Return the [x, y] coordinate for the center point of the cell that contains the specified text.  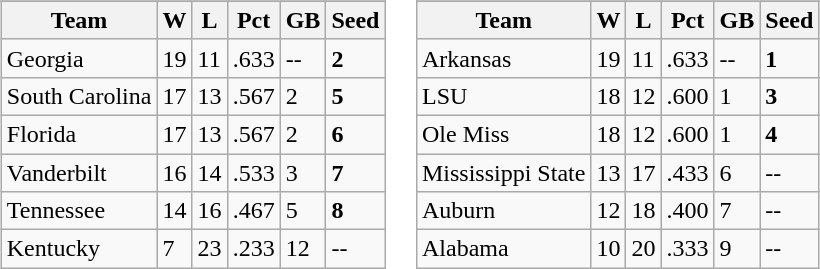
Mississippi State [503, 173]
10 [608, 249]
LSU [503, 96]
Kentucky [79, 249]
.400 [688, 211]
Georgia [79, 58]
.467 [254, 211]
8 [356, 211]
Vanderbilt [79, 173]
Arkansas [503, 58]
9 [737, 249]
Tennessee [79, 211]
.233 [254, 249]
.433 [688, 173]
Auburn [503, 211]
Alabama [503, 249]
South Carolina [79, 96]
20 [644, 249]
Ole Miss [503, 134]
4 [790, 134]
23 [210, 249]
Florida [79, 134]
.333 [688, 249]
.533 [254, 173]
